Locate the cell with the specified text and output its (x, y) center coordinate. 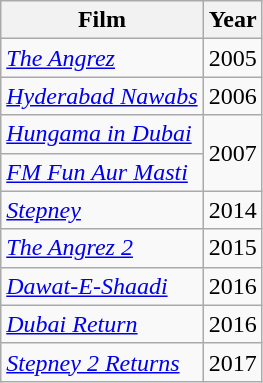
Stepney (102, 210)
The Angrez 2 (102, 248)
The Angrez (102, 58)
Film (102, 20)
Dawat-E-Shaadi (102, 286)
2006 (232, 96)
FM Fun Aur Masti (102, 172)
Year (232, 20)
2015 (232, 248)
2014 (232, 210)
Stepney 2 Returns (102, 362)
2005 (232, 58)
Hungama in Dubai (102, 134)
2017 (232, 362)
Dubai Return (102, 324)
Hyderabad Nawabs (102, 96)
2007 (232, 153)
